Capture the cell that displays the provided text and extract its [x, y] central coordinate. 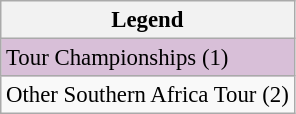
Tour Championships (1) [148, 58]
Legend [148, 20]
Other Southern Africa Tour (2) [148, 95]
